For the text-containing cell, return its midpoint in (x, y) coordinate format. 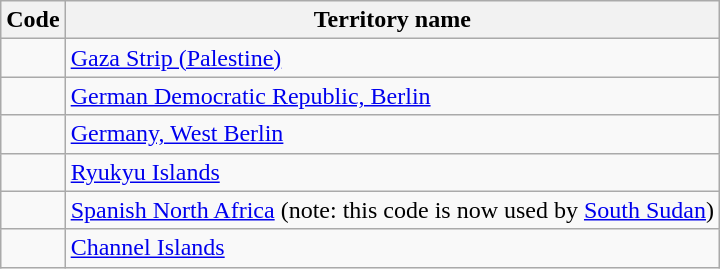
Gaza Strip (Palestine) (392, 58)
Germany, West Berlin (392, 134)
Territory name (392, 20)
Channel Islands (392, 248)
Ryukyu Islands (392, 172)
German Democratic Republic, Berlin (392, 96)
Code (33, 20)
Spanish North Africa (note: this code is now used by South Sudan) (392, 210)
